Determine the [X, Y] coordinate at the center of the cell enclosing the given text.  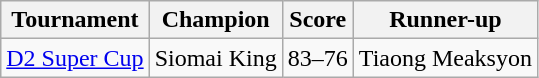
Siomai King [216, 58]
Tiaong Meaksyon [445, 58]
Score [318, 20]
Champion [216, 20]
Runner-up [445, 20]
D2 Super Cup [75, 58]
83–76 [318, 58]
Tournament [75, 20]
